Provide the [X, Y] coordinate of the cell's center where the given text is located.  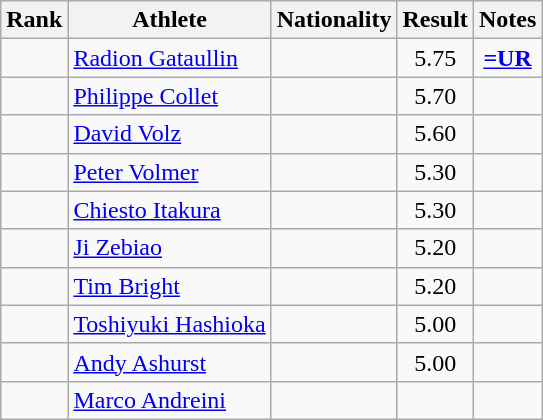
Radion Gataullin [170, 58]
Peter Volmer [170, 172]
Chiesto Itakura [170, 210]
Andy Ashurst [170, 362]
Toshiyuki Hashioka [170, 324]
5.75 [435, 58]
Athlete [170, 20]
Rank [34, 20]
Nationality [334, 20]
=UR [507, 58]
Result [435, 20]
Philippe Collet [170, 96]
Notes [507, 20]
Ji Zebiao [170, 248]
5.60 [435, 134]
Tim Bright [170, 286]
5.70 [435, 96]
Marco Andreini [170, 400]
David Volz [170, 134]
